Output the (X, Y) coordinate of the center of the cell containing the given text.  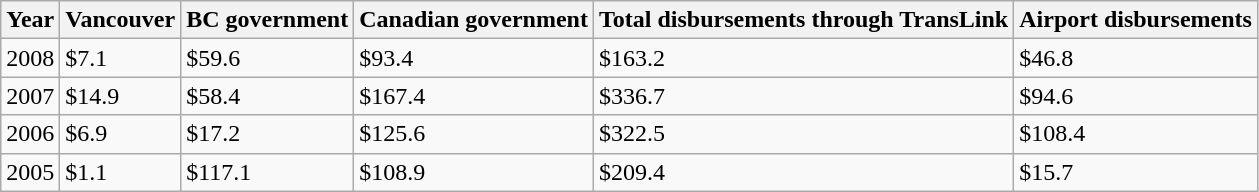
$46.8 (1136, 58)
$209.4 (803, 172)
$167.4 (474, 96)
Total disbursements through TransLink (803, 20)
Canadian government (474, 20)
$1.1 (120, 172)
$163.2 (803, 58)
2008 (30, 58)
Airport disbursements (1136, 20)
$108.4 (1136, 134)
$125.6 (474, 134)
Vancouver (120, 20)
$108.9 (474, 172)
$6.9 (120, 134)
2005 (30, 172)
$58.4 (268, 96)
$15.7 (1136, 172)
BC government (268, 20)
$117.1 (268, 172)
2006 (30, 134)
$7.1 (120, 58)
$59.6 (268, 58)
$94.6 (1136, 96)
$14.9 (120, 96)
2007 (30, 96)
$322.5 (803, 134)
$93.4 (474, 58)
$336.7 (803, 96)
Year (30, 20)
$17.2 (268, 134)
